From the cell containing the given text, extract its center point as [x, y] coordinate. 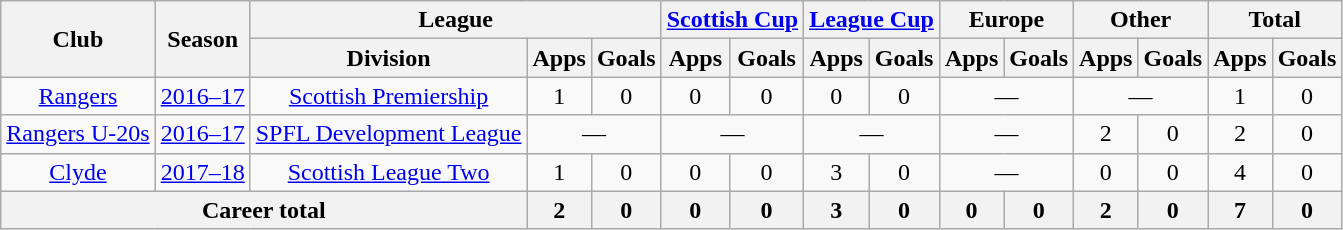
League Cup [872, 20]
Division [388, 58]
Europe [1006, 20]
Club [78, 39]
Rangers U-20s [78, 134]
Career total [264, 210]
Scottish Cup [732, 20]
2017–18 [202, 172]
Scottish Premiership [388, 96]
League [456, 20]
7 [1240, 210]
Rangers [78, 96]
Scottish League Two [388, 172]
SPFL Development League [388, 134]
4 [1240, 172]
Clyde [78, 172]
Other [1141, 20]
Total [1275, 20]
Season [202, 39]
